Return the (x, y) coordinate for the center point of the cell that contains the specified text.  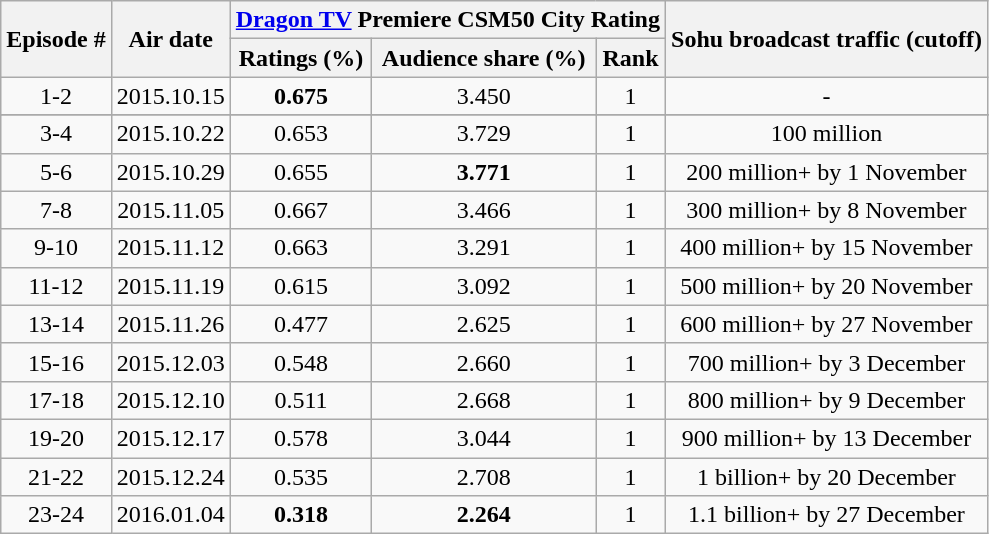
0.663 (301, 248)
2015.11.19 (170, 286)
0.667 (301, 210)
Dragon TV Premiere CSM50 City Rating (448, 20)
200 million+ by 1 November (827, 172)
2015.12.03 (170, 362)
2015.10.22 (170, 134)
2015.12.24 (170, 477)
2015.10.29 (170, 172)
700 million+ by 3 December (827, 362)
0.615 (301, 286)
Sohu broadcast traffic (cutoff) (827, 39)
2.264 (484, 515)
400 million+ by 15 November (827, 248)
1.1 billion+ by 27 December (827, 515)
7-8 (56, 210)
2015.12.10 (170, 400)
0.535 (301, 477)
2015.10.15 (170, 96)
3.466 (484, 210)
23-24 (56, 515)
2015.11.05 (170, 210)
3.044 (484, 438)
3.291 (484, 248)
17-18 (56, 400)
1-2 (56, 96)
2015.11.26 (170, 324)
15-16 (56, 362)
9-10 (56, 248)
2.660 (484, 362)
0.477 (301, 324)
Air date (170, 39)
Episode # (56, 39)
0.548 (301, 362)
2016.01.04 (170, 515)
2015.11.12 (170, 248)
100 million (827, 134)
3.771 (484, 172)
0.318 (301, 515)
500 million+ by 20 November (827, 286)
5-6 (56, 172)
3.729 (484, 134)
3-4 (56, 134)
3.450 (484, 96)
300 million+ by 8 November (827, 210)
800 million+ by 9 December (827, 400)
2015.12.17 (170, 438)
0.655 (301, 172)
Ratings (%) (301, 58)
Rank (631, 58)
3.092 (484, 286)
11-12 (56, 286)
Audience share (%) (484, 58)
600 million+ by 27 November (827, 324)
2.708 (484, 477)
21-22 (56, 477)
1 billion+ by 20 December (827, 477)
0.653 (301, 134)
- (827, 96)
900 million+ by 13 December (827, 438)
2.625 (484, 324)
13-14 (56, 324)
0.675 (301, 96)
2.668 (484, 400)
0.511 (301, 400)
19-20 (56, 438)
0.578 (301, 438)
